Find where the given text appears and provide that cell's center as (X, Y) coordinate. 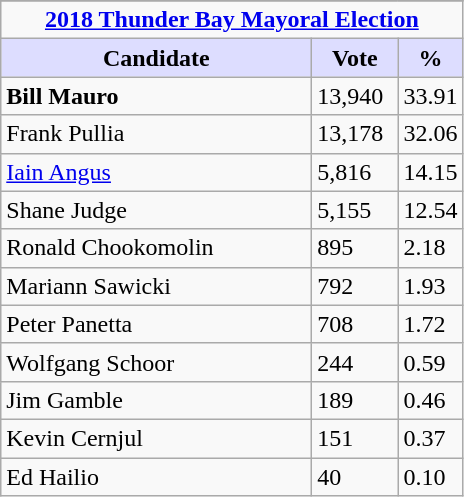
792 (355, 286)
Kevin Cernjul (156, 438)
0.37 (430, 438)
0.10 (430, 477)
151 (355, 438)
708 (355, 324)
14.15 (430, 172)
1.93 (430, 286)
895 (355, 248)
Shane Judge (156, 210)
Jim Gamble (156, 400)
33.91 (430, 96)
Frank Pullia (156, 134)
Ed Hailio (156, 477)
12.54 (430, 210)
Wolfgang Schoor (156, 362)
40 (355, 477)
1.72 (430, 324)
Ronald Chookomolin (156, 248)
Mariann Sawicki (156, 286)
0.59 (430, 362)
Vote (355, 58)
Candidate (156, 58)
2018 Thunder Bay Mayoral Election (232, 20)
5,816 (355, 172)
% (430, 58)
189 (355, 400)
244 (355, 362)
0.46 (430, 400)
5,155 (355, 210)
13,178 (355, 134)
13,940 (355, 96)
Peter Panetta (156, 324)
Iain Angus (156, 172)
Bill Mauro (156, 96)
32.06 (430, 134)
2.18 (430, 248)
